Determine the [x, y] coordinate at the center of the cell enclosing the given text.  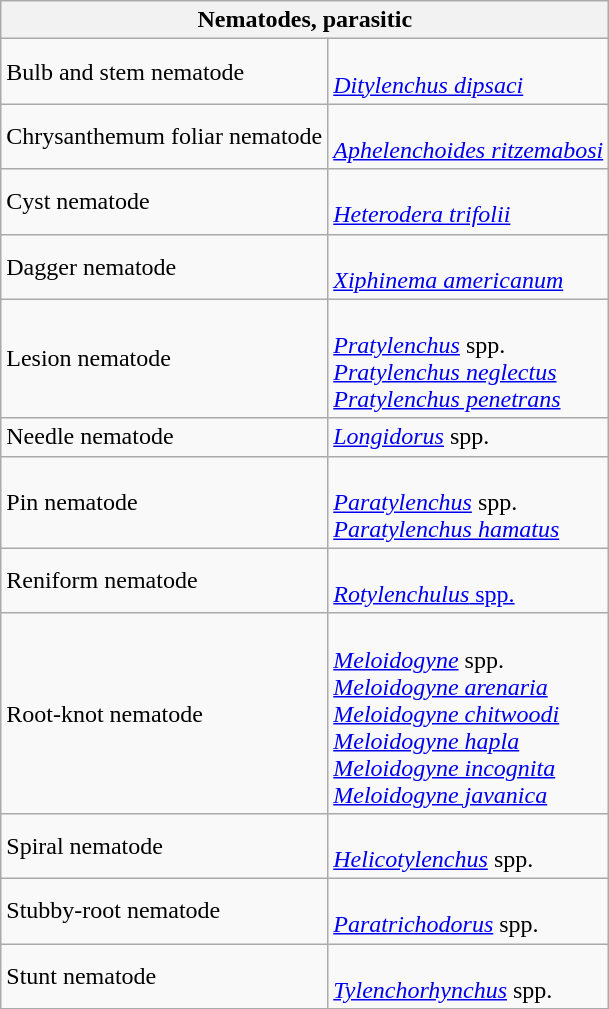
Paratrichodorus spp. [468, 910]
Reniform nematode [164, 580]
Stubby-root nematode [164, 910]
Pratylenchus spp. Pratylenchus neglectus Pratylenchus penetrans [468, 358]
Nematodes, parasitic [305, 20]
Ditylenchus dipsaci [468, 72]
Chrysanthemum foliar nematode [164, 136]
Bulb and stem nematode [164, 72]
Helicotylenchus spp. [468, 846]
Meloidogyne spp. Meloidogyne arenaria Meloidogyne chitwoodi Meloidogyne hapla Meloidogyne incognita Meloidogyne javanica [468, 713]
Cyst nematode [164, 202]
Lesion nematode [164, 358]
Rotylenchulus spp. [468, 580]
Needle nematode [164, 437]
Heterodera trifolii [468, 202]
Dagger nematode [164, 266]
Pin nematode [164, 502]
Longidorus spp. [468, 437]
Spiral nematode [164, 846]
Xiphinema americanum [468, 266]
Aphelenchoides ritzemabosi [468, 136]
Stunt nematode [164, 976]
Root-knot nematode [164, 713]
Tylenchorhynchus spp. [468, 976]
Paratylenchus spp. Paratylenchus hamatus [468, 502]
